From the cell containing the given text, extract its center point as [X, Y] coordinate. 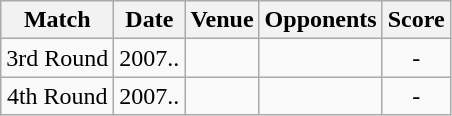
Match [58, 20]
Venue [222, 20]
4th Round [58, 96]
3rd Round [58, 58]
Date [150, 20]
Score [416, 20]
Opponents [320, 20]
